Extract the [x, y] coordinate from the center of the cell holding the provided text.  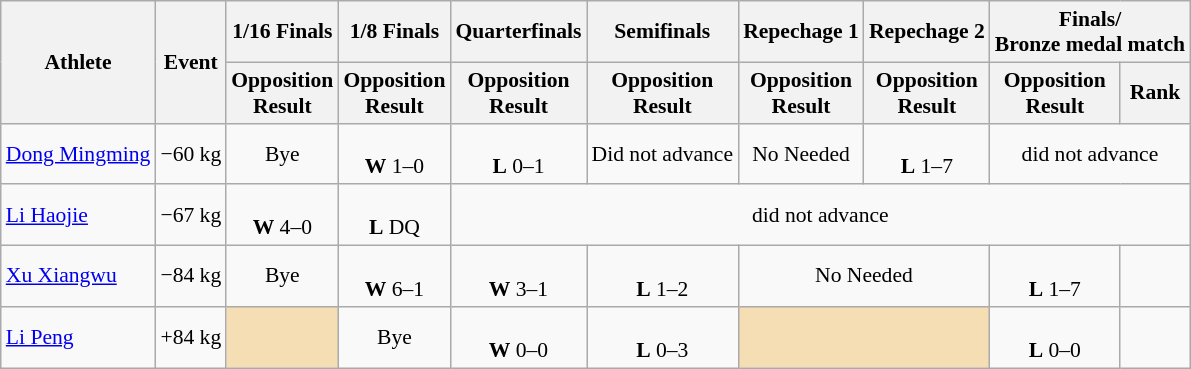
W 6–1 [394, 276]
L 1–2 [662, 276]
W 0–0 [518, 338]
Li Haojie [78, 216]
L 0–3 [662, 338]
Rank [1155, 92]
Did not advance [662, 154]
Athlete [78, 62]
+84 kg [190, 338]
1/16 Finals [282, 32]
−67 kg [190, 216]
W 3–1 [518, 276]
−84 kg [190, 276]
Dong Mingming [78, 154]
−60 kg [190, 154]
Finals/Bronze medal match [1090, 32]
Event [190, 62]
L DQ [394, 216]
Repechage 2 [927, 32]
W 4–0 [282, 216]
Repechage 1 [801, 32]
Quarterfinals [518, 32]
L 0–0 [1055, 338]
L 0–1 [518, 154]
1/8 Finals [394, 32]
W 1–0 [394, 154]
Semifinals [662, 32]
Li Peng [78, 338]
Xu Xiangwu [78, 276]
